Scan for the cell matching the given text and deliver its [x, y] coordinate at center. 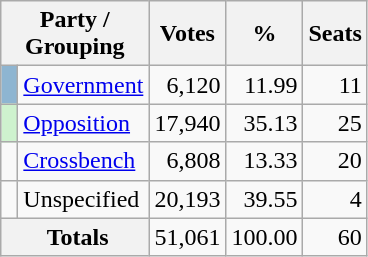
Unspecified [84, 199]
20,193 [188, 199]
11 [335, 85]
60 [335, 237]
6,120 [188, 85]
35.13 [264, 123]
Totals [75, 237]
Crossbench [84, 161]
Opposition [84, 123]
20 [335, 161]
51,061 [188, 237]
4 [335, 199]
25 [335, 123]
39.55 [264, 199]
Votes [188, 34]
Party / Grouping [75, 34]
Government [84, 85]
17,940 [188, 123]
13.33 [264, 161]
11.99 [264, 85]
% [264, 34]
100.00 [264, 237]
Seats [335, 34]
6,808 [188, 161]
